Extract the [X, Y] coordinate from the center of the cell holding the provided text.  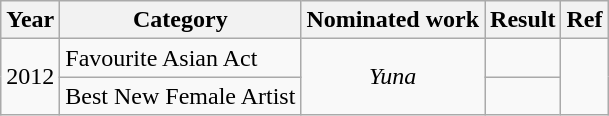
Favourite Asian Act [180, 58]
Nominated work [393, 20]
Result [523, 20]
Category [180, 20]
Year [30, 20]
Best New Female Artist [180, 96]
2012 [30, 77]
Yuna [393, 77]
Ref [584, 20]
